Locate the cell with the specified text and output its [x, y] center coordinate. 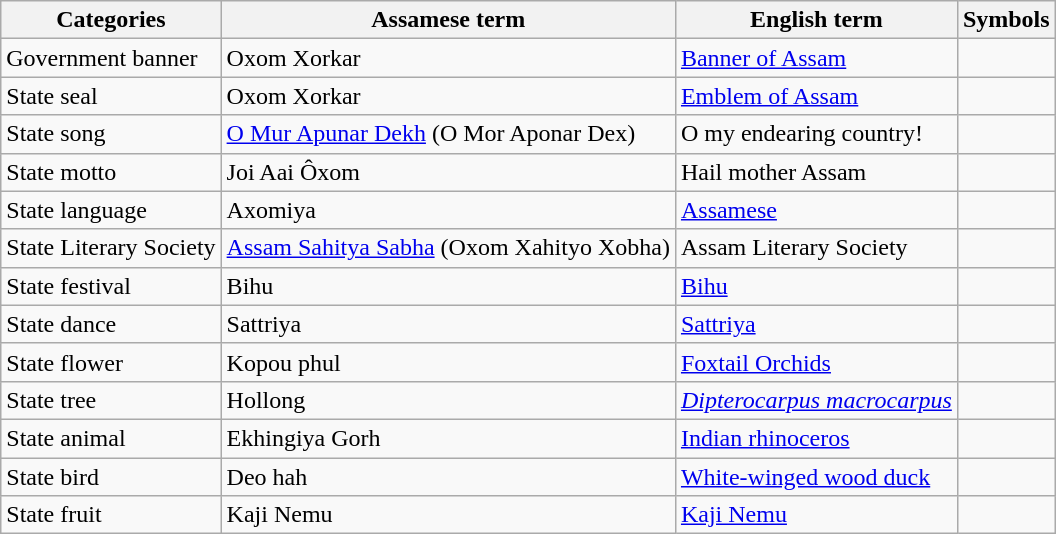
State fruit [111, 515]
State animal [111, 438]
Banner of Assam [816, 58]
State dance [111, 324]
Assamese term [448, 20]
Hollong [448, 400]
Assam Sahitya Sabha (Oxom Xahityo Xobha) [448, 248]
Hail mother Assam [816, 172]
State flower [111, 362]
O my endearing country! [816, 134]
Joi Aai Ôxom [448, 172]
White-winged wood duck [816, 477]
Assamese [816, 210]
State Literary Society [111, 248]
Deo hah [448, 477]
Kopou phul [448, 362]
Emblem of Assam [816, 96]
English term [816, 20]
Categories [111, 20]
State song [111, 134]
Axomiya [448, 210]
Foxtail Orchids [816, 362]
Government banner [111, 58]
State motto [111, 172]
State bird [111, 477]
State language [111, 210]
State seal [111, 96]
State tree [111, 400]
Dipterocarpus macrocarpus [816, 400]
Ekhingiya Gorh [448, 438]
O Mur Apunar Dekh (O Mor Aponar Dex) [448, 134]
Symbols [1006, 20]
Indian rhinoceros [816, 438]
Assam Literary Society [816, 248]
State festival [111, 286]
